Identify which cell holds the provided text, then report its [X, Y] central coordinate. 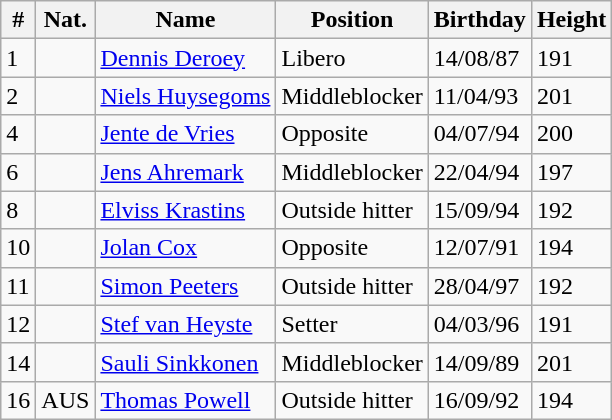
14 [18, 362]
197 [571, 172]
Sauli Sinkkonen [186, 362]
10 [18, 248]
Setter [352, 324]
12 [18, 324]
1 [18, 58]
Position [352, 20]
Jente de Vries [186, 134]
AUS [66, 400]
Height [571, 20]
4 [18, 134]
11 [18, 286]
Name [186, 20]
Simon Peeters [186, 286]
11/04/93 [480, 96]
12/07/91 [480, 248]
14/09/89 [480, 362]
Nat. [66, 20]
Libero [352, 58]
Jens Ahremark [186, 172]
04/03/96 [480, 324]
14/08/87 [480, 58]
Birthday [480, 20]
Jolan Cox [186, 248]
# [18, 20]
Thomas Powell [186, 400]
6 [18, 172]
22/04/94 [480, 172]
2 [18, 96]
16 [18, 400]
16/09/92 [480, 400]
28/04/97 [480, 286]
Elviss Krastins [186, 210]
Dennis Deroey [186, 58]
200 [571, 134]
Stef van Heyste [186, 324]
Niels Huysegoms [186, 96]
8 [18, 210]
15/09/94 [480, 210]
04/07/94 [480, 134]
